Output the (X, Y) coordinate of the center of the cell containing the given text.  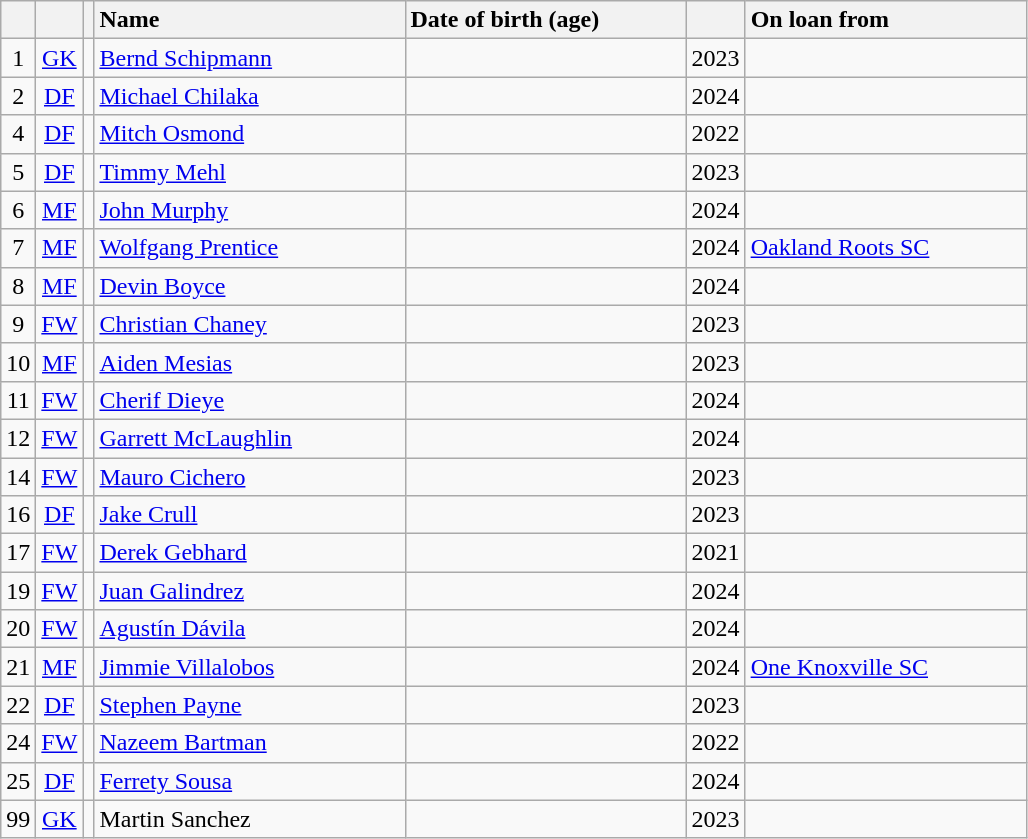
Date of birth (age) (546, 20)
4 (18, 134)
25 (18, 781)
Jimmie Villalobos (250, 667)
Wolfgang Prentice (250, 248)
Name (250, 20)
Bernd Schipmann (250, 58)
Jake Crull (250, 515)
Agustín Dávila (250, 629)
16 (18, 515)
2 (18, 96)
Juan Galindrez (250, 591)
Derek Gebhard (250, 553)
John Murphy (250, 210)
Aiden Mesias (250, 362)
Oakland Roots SC (886, 248)
Martin Sanchez (250, 819)
17 (18, 553)
12 (18, 438)
On loan from (886, 20)
Devin Boyce (250, 286)
7 (18, 248)
Christian Chaney (250, 324)
Cherif Dieye (250, 400)
1 (18, 58)
Michael Chilaka (250, 96)
Nazeem Bartman (250, 743)
8 (18, 286)
19 (18, 591)
Mitch Osmond (250, 134)
9 (18, 324)
Timmy Mehl (250, 172)
10 (18, 362)
99 (18, 819)
6 (18, 210)
21 (18, 667)
Stephen Payne (250, 705)
Garrett McLaughlin (250, 438)
2021 (716, 553)
11 (18, 400)
14 (18, 477)
Mauro Cichero (250, 477)
One Knoxville SC (886, 667)
20 (18, 629)
Ferrety Sousa (250, 781)
5 (18, 172)
22 (18, 705)
24 (18, 743)
